Search for the cell housing the specified text and yield its (X, Y) center coordinate. 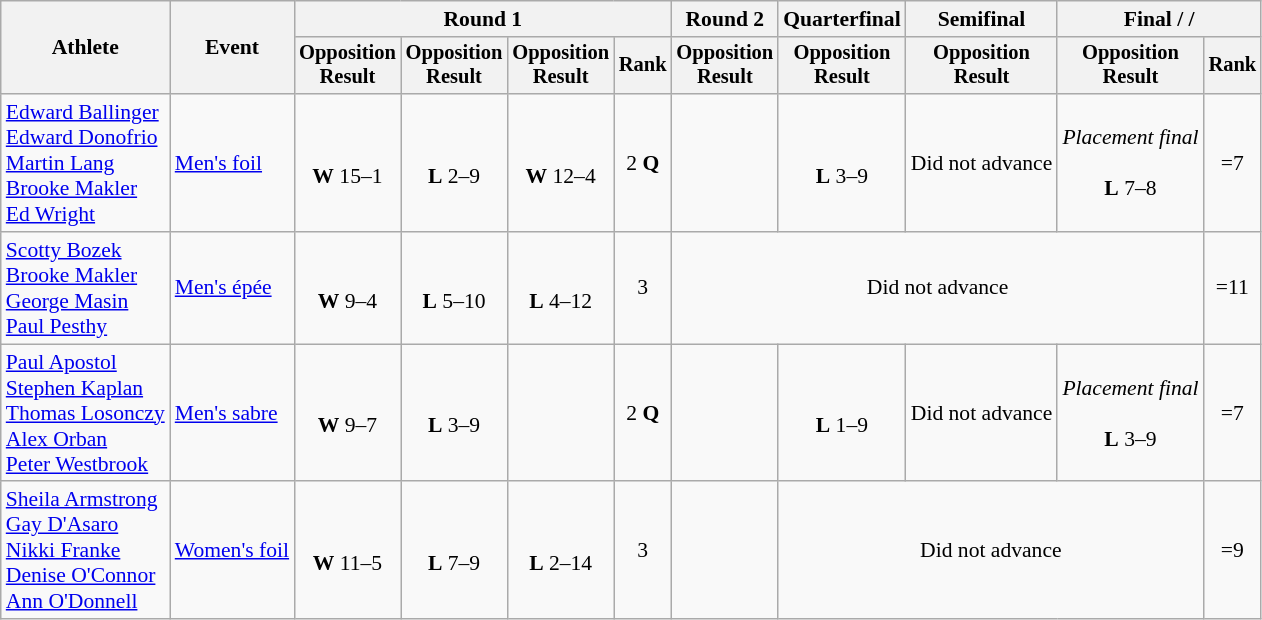
=9 (1233, 551)
L 1–9 (842, 413)
Men's épée (232, 288)
L 5–10 (454, 288)
L 2–9 (454, 163)
W 11–5 (348, 551)
Placement finalL 3–9 (1130, 413)
W 15–1 (348, 163)
W 9–7 (348, 413)
Sheila ArmstrongGay D'AsaroNikki FrankeDenise O'ConnorAnn O'Donnell (86, 551)
Final / / (1159, 19)
Event (232, 48)
W 12–4 (560, 163)
Scotty BozekBrooke MaklerGeorge MasinPaul Pesthy (86, 288)
Quarterfinal (842, 19)
Round 2 (726, 19)
Edward BallingerEdward DonofrioMartin LangBrooke MaklerEd Wright (86, 163)
Athlete (86, 48)
Round 1 (482, 19)
Paul ApostolStephen KaplanThomas LosonczyAlex OrbanPeter Westbrook (86, 413)
=11 (1233, 288)
Semifinal (982, 19)
Placement finalL 7–8 (1130, 163)
L 7–9 (454, 551)
Women's foil (232, 551)
L 2–14 (560, 551)
L 4–12 (560, 288)
W 9–4 (348, 288)
Men's sabre (232, 413)
Men's foil (232, 163)
